Output the [X, Y] coordinate of the center of the cell containing the given text.  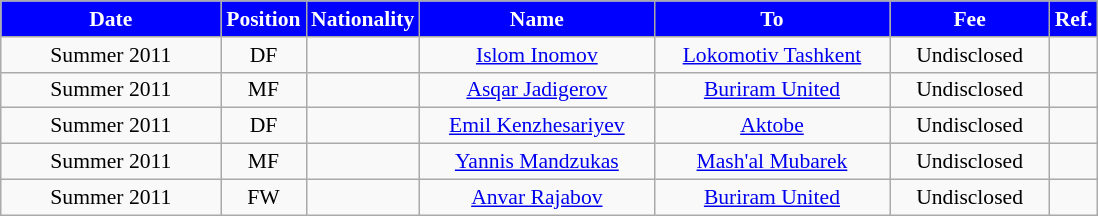
Nationality [362, 19]
Position [264, 19]
Asqar Jadigerov [536, 90]
FW [264, 197]
Emil Kenzhesariyev [536, 126]
Islom Inomov [536, 55]
Aktobe [772, 126]
Yannis Mandzukas [536, 162]
Anvar Rajabov [536, 197]
Ref. [1074, 19]
To [772, 19]
Name [536, 19]
Date [111, 19]
Lokomotiv Tashkent [772, 55]
Fee [970, 19]
Mash'al Mubarek [772, 162]
